Pinpoint the cell where the given text exists, returning its [x, y] midpoint coordinate. 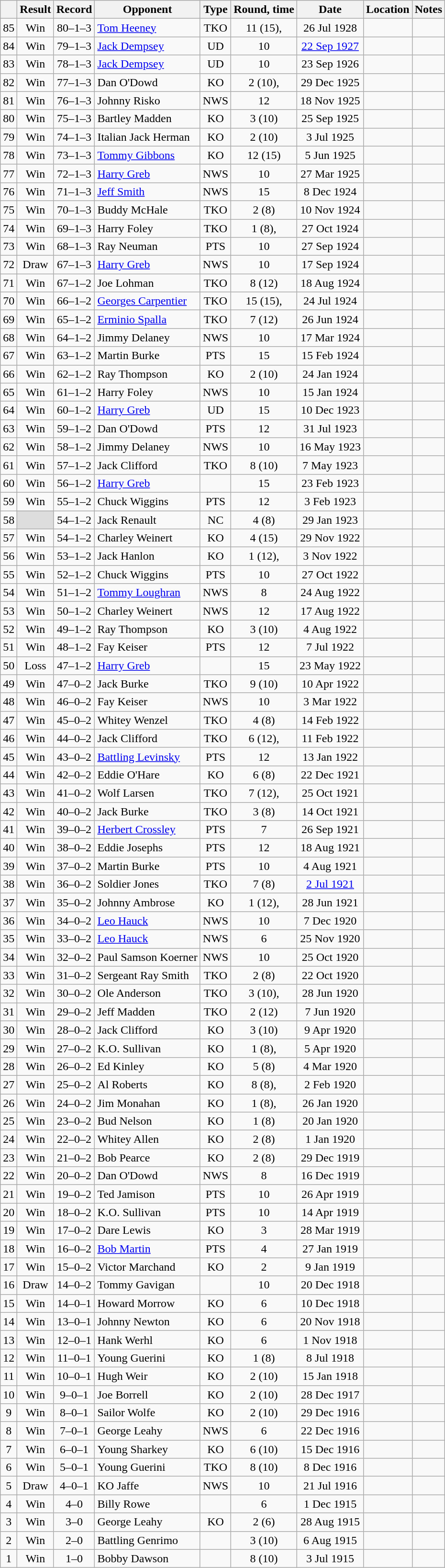
34–0–2 [74, 921]
11 (15), [264, 28]
26 Apr 1919 [330, 1194]
29 Nov 1922 [330, 538]
Bobby Dawson [147, 1558]
41 [9, 830]
Eddie O'Hare [147, 775]
25 Nov 1920 [330, 939]
Buddy McHale [147, 210]
8 (8), [264, 1084]
Ole Anderson [147, 993]
47–1–2 [74, 666]
51 [9, 647]
71 [9, 283]
22 Sep 1927 [330, 46]
Battling Levinsky [147, 756]
Billy Rowe [147, 1504]
69–1–3 [74, 228]
Hugh Weir [147, 1376]
28–0–2 [74, 1030]
15 Feb 1924 [330, 356]
Joe Lohman [147, 283]
53 [9, 611]
26 Jan 1920 [330, 1103]
Johnny Risko [147, 101]
38–0–2 [74, 848]
9 (10) [264, 684]
Bud Nelson [147, 1121]
27 Mar 1925 [330, 173]
7–0–1 [74, 1431]
36–0–2 [74, 884]
72–1–3 [74, 173]
35 [9, 939]
67 [9, 356]
80 [9, 119]
24 [9, 1139]
28 Jun 1921 [330, 902]
23 May 1922 [330, 666]
5 [9, 1486]
8–0–1 [74, 1413]
76 [9, 192]
NC [215, 519]
61–1–2 [74, 392]
Al Roberts [147, 1084]
30 [9, 1030]
68–1–3 [74, 247]
3 Jul 1925 [330, 137]
Jack Hanlon [147, 556]
12 (15) [264, 155]
9–0–1 [74, 1395]
Victor Marchand [147, 1267]
40 [9, 848]
5 Jun 1925 [330, 155]
Bartley Madden [147, 119]
22 [9, 1176]
65–1–2 [74, 319]
Howard Morrow [147, 1303]
6 (10) [264, 1449]
14 Feb 1922 [330, 720]
44–0–2 [74, 738]
79–1–3 [74, 46]
1 Dec 1915 [330, 1504]
60 [9, 483]
73–1–3 [74, 155]
36 [9, 921]
27 [9, 1084]
43–0–2 [74, 756]
Erminio Spalla [147, 319]
25 Sep 1925 [330, 119]
29 [9, 1048]
Eddie Josephs [147, 848]
74–1–3 [74, 137]
62–1–2 [74, 374]
17 Sep 1924 [330, 265]
81 [9, 101]
Whitey Allen [147, 1139]
55 [9, 575]
Jeff Smith [147, 192]
25 [9, 1121]
Whitey Wenzel [147, 720]
13 Jan 1922 [330, 756]
8 Dec 1924 [330, 192]
70–1–3 [74, 210]
6 (8) [264, 775]
17 Mar 1924 [330, 338]
28 Jun 1920 [330, 993]
65 [9, 392]
Wolf Larsen [147, 793]
17 [9, 1267]
26–0–2 [74, 1066]
Bob Martin [147, 1249]
19–0–2 [74, 1194]
14 Oct 1921 [330, 812]
49 [9, 684]
10 Nov 1924 [330, 210]
72 [9, 265]
3 Jul 1915 [330, 1558]
6 (12), [264, 738]
29 Dec 1919 [330, 1158]
52 [9, 629]
1 [9, 1558]
Bob Pearce [147, 1158]
31 [9, 1012]
23 Sep 1926 [330, 64]
85 [9, 28]
Tommy Gibbons [147, 155]
7 (12), [264, 793]
Tommy Gavigan [147, 1285]
59 [9, 501]
35–0–2 [74, 902]
64–1–2 [74, 338]
16 May 1923 [330, 447]
Italian Jack Herman [147, 137]
1 Jan 1920 [330, 1139]
26 [9, 1103]
Young Sharkey [147, 1449]
4 (15) [264, 538]
20 Dec 1918 [330, 1285]
1–0 [74, 1558]
67–1–2 [74, 283]
13–0–1 [74, 1321]
58 [9, 519]
59–1–2 [74, 429]
24 Jan 1924 [330, 374]
39–0–2 [74, 830]
30–0–2 [74, 993]
Johnny Newton [147, 1321]
24 Aug 1922 [330, 593]
80–1–3 [74, 28]
77–1–3 [74, 82]
17 Aug 1922 [330, 611]
68 [9, 338]
25 Oct 1920 [330, 957]
10 Dec 1918 [330, 1303]
7 (8) [264, 884]
49–1–2 [74, 629]
15 (15), [264, 301]
15 Dec 1916 [330, 1449]
18 [9, 1249]
42–0–2 [74, 775]
40–0–2 [74, 812]
27 Sep 1924 [330, 247]
25–0–2 [74, 1084]
45 [9, 756]
28 Dec 1917 [330, 1395]
47–0–2 [74, 684]
48–1–2 [74, 647]
70 [9, 301]
24 Jul 1924 [330, 301]
Ted Jamison [147, 1194]
26 Jun 1924 [330, 319]
76–1–3 [74, 101]
Soldier Jones [147, 884]
7 May 1923 [330, 465]
83 [9, 64]
33 [9, 975]
9 [9, 1413]
Tom Heeney [147, 28]
9 Jan 1919 [330, 1267]
21–0–2 [74, 1158]
27 Oct 1924 [330, 228]
Location [388, 10]
14 [9, 1321]
2 (12) [264, 1012]
73 [9, 247]
28 Aug 1915 [330, 1522]
45–0–2 [74, 720]
46–0–2 [74, 702]
13 [9, 1340]
16 [9, 1285]
Jeff Madden [147, 1012]
66–1–2 [74, 301]
22–0–2 [74, 1139]
84 [9, 46]
69 [9, 319]
63–1–2 [74, 356]
29 Dec 1925 [330, 82]
24–0–2 [74, 1103]
79 [9, 137]
Ed Kinley [147, 1066]
4 Aug 1921 [330, 866]
60–1–2 [74, 410]
12–0–1 [74, 1340]
16–0–2 [74, 1249]
6 Aug 1915 [330, 1540]
Loss [35, 666]
5 Apr 1920 [330, 1048]
31 Jul 1923 [330, 429]
29 Jan 1923 [330, 519]
25 Oct 1921 [330, 793]
71–1–3 [74, 192]
75 [9, 210]
63 [9, 429]
28 Mar 1919 [330, 1230]
50 [9, 666]
77 [9, 173]
26 Jul 1928 [330, 28]
27 Jan 1919 [330, 1249]
15–0–2 [74, 1267]
2–0 [74, 1540]
15 Jan 1918 [330, 1376]
74 [9, 228]
11–0–1 [74, 1358]
4–0–1 [74, 1486]
14–0–1 [74, 1303]
18–0–2 [74, 1212]
Hank Werhl [147, 1340]
Jim Monahan [147, 1103]
22 Dec 1921 [330, 775]
14–0–2 [74, 1285]
50–1–2 [74, 611]
10 Dec 1923 [330, 410]
Type [215, 10]
Georges Carpentier [147, 301]
16 Dec 1919 [330, 1176]
37–0–2 [74, 866]
46 [9, 738]
64 [9, 410]
38 [9, 884]
21 [9, 1194]
82 [9, 82]
56–1–2 [74, 483]
14 Apr 1919 [330, 1212]
1 Nov 1918 [330, 1340]
Round, time [264, 10]
2 Jul 1921 [330, 884]
Joe Borrell [147, 1395]
54 [9, 593]
51–1–2 [74, 593]
23 Feb 1923 [330, 483]
11 [9, 1376]
48 [9, 702]
Notes [428, 10]
Sailor Wolfe [147, 1413]
55–1–2 [74, 501]
6–0–1 [74, 1449]
5–0–1 [74, 1467]
57 [9, 538]
47 [9, 720]
Dare Lewis [147, 1230]
62 [9, 447]
57–1–2 [74, 465]
34 [9, 957]
17–0–2 [74, 1230]
53–1–2 [74, 556]
29–0–2 [74, 1012]
15 Jan 1924 [330, 392]
4–0 [74, 1504]
44 [9, 775]
43 [9, 793]
Paul Samson Koerner [147, 957]
22 Dec 1916 [330, 1431]
11 Feb 1922 [330, 738]
20–0–2 [74, 1176]
10–0–1 [74, 1376]
18 Nov 1925 [330, 101]
7 Jul 1922 [330, 647]
9 Apr 1920 [330, 1030]
2 Feb 1920 [330, 1084]
31–0–2 [74, 975]
20 [9, 1212]
20 Jan 1920 [330, 1121]
33–0–2 [74, 939]
Tommy Loughran [147, 593]
3 Feb 1923 [330, 501]
41–0–2 [74, 793]
32 [9, 993]
10 Apr 1922 [330, 684]
2 (10), [264, 82]
Sergeant Ray Smith [147, 975]
61 [9, 465]
37 [9, 902]
Battling Genrimo [147, 1540]
23 [9, 1158]
52–1–2 [74, 575]
21 Jul 1916 [330, 1486]
KO Jaffe [147, 1486]
28 [9, 1066]
18 Aug 1921 [330, 848]
3 (8) [264, 812]
Record [74, 10]
5 (8) [264, 1066]
8 Jul 1918 [330, 1358]
Johnny Ambrose [147, 902]
Date [330, 10]
8 Dec 1916 [330, 1467]
Herbert Crossley [147, 830]
75–1–3 [74, 119]
29 Dec 1916 [330, 1413]
Ray Neuman [147, 247]
32–0–2 [74, 957]
66 [9, 374]
27–0–2 [74, 1048]
Result [35, 10]
Jack Renault [147, 519]
22 Oct 1920 [330, 975]
4 Aug 1922 [330, 629]
42 [9, 812]
78 [9, 155]
7 (12) [264, 319]
7 Jun 1920 [330, 1012]
39 [9, 866]
Opponent [147, 10]
3–0 [74, 1522]
2 (6) [264, 1522]
19 [9, 1230]
3 (10), [264, 993]
8 (12) [264, 283]
58–1–2 [74, 447]
56 [9, 556]
7 Dec 1920 [330, 921]
4 Mar 1920 [330, 1066]
18 Aug 1924 [330, 283]
3 Mar 1922 [330, 702]
27 Oct 1922 [330, 575]
78–1–3 [74, 64]
20 Nov 1918 [330, 1321]
3 Nov 1922 [330, 556]
67–1–3 [74, 265]
23–0–2 [74, 1121]
26 Sep 1921 [330, 830]
